Find where the given text appears and provide that cell's center as (x, y) coordinate. 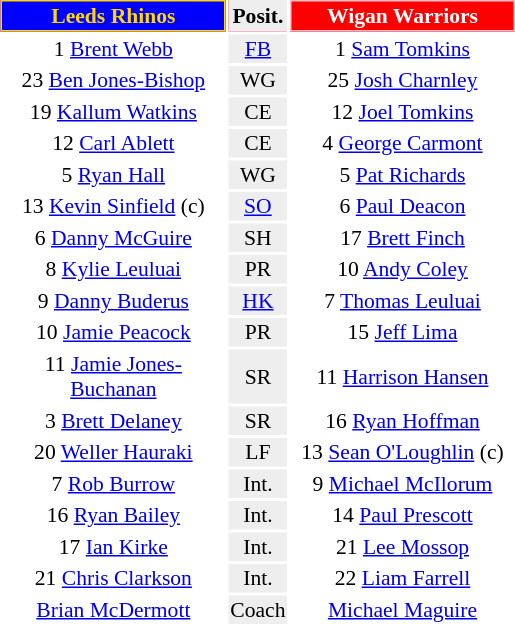
16 Ryan Bailey (114, 515)
7 Rob Burrow (114, 484)
6 Paul Deacon (402, 206)
11 Jamie Jones-Buchanan (114, 377)
17 Ian Kirke (114, 546)
1 Brent Webb (114, 48)
9 Michael McIlorum (402, 484)
16 Ryan Hoffman (402, 420)
HK (258, 300)
4 George Carmont (402, 143)
20 Weller Hauraki (114, 452)
12 Carl Ablett (114, 143)
12 Joel Tomkins (402, 112)
SO (258, 206)
10 Andy Coley (402, 269)
15 Jeff Lima (402, 332)
22 Liam Farrell (402, 578)
21 Chris Clarkson (114, 578)
5 Pat Richards (402, 174)
10 Jamie Peacock (114, 332)
7 Thomas Leuluai (402, 300)
LF (258, 452)
13 Sean O'Loughlin (c) (402, 452)
8 Kylie Leuluai (114, 269)
6 Danny McGuire (114, 238)
Michael Maguire (402, 610)
Wigan Warriors (402, 16)
25 Josh Charnley (402, 80)
Leeds Rhinos (114, 16)
Posit. (258, 16)
Brian McDermott (114, 610)
SH (258, 238)
11 Harrison Hansen (402, 377)
14 Paul Prescott (402, 515)
17 Brett Finch (402, 238)
21 Lee Mossop (402, 546)
19 Kallum Watkins (114, 112)
5 Ryan Hall (114, 174)
Coach (258, 610)
3 Brett Delaney (114, 420)
FB (258, 48)
1 Sam Tomkins (402, 48)
13 Kevin Sinfield (c) (114, 206)
23 Ben Jones-Bishop (114, 80)
9 Danny Buderus (114, 300)
